Capture the cell that displays the provided text and extract its (x, y) central coordinate. 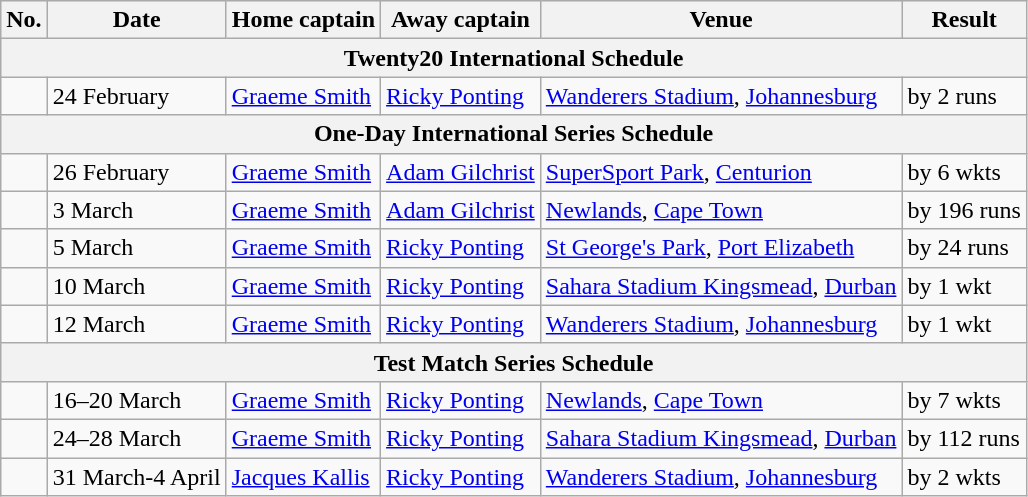
Result (964, 20)
St George's Park, Port Elizabeth (721, 248)
Jacques Kallis (303, 477)
Date (136, 20)
10 March (136, 286)
24 February (136, 96)
by 7 wkts (964, 400)
12 March (136, 324)
Venue (721, 20)
16–20 March (136, 400)
SuperSport Park, Centurion (721, 172)
26 February (136, 172)
No. (24, 20)
Away captain (461, 20)
5 March (136, 248)
Home captain (303, 20)
by 2 wkts (964, 477)
Test Match Series Schedule (514, 362)
31 March-4 April (136, 477)
by 24 runs (964, 248)
by 112 runs (964, 438)
One-Day International Series Schedule (514, 134)
3 March (136, 210)
24–28 March (136, 438)
by 2 runs (964, 96)
by 6 wkts (964, 172)
by 196 runs (964, 210)
Twenty20 International Schedule (514, 58)
